Identify which cell holds the provided text, then report its (x, y) central coordinate. 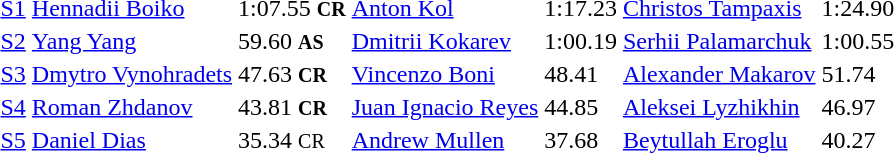
Juan Ignacio Reyes (445, 107)
Vincenzo Boni (445, 74)
Alexander Makarov (719, 74)
48.41 (581, 74)
Yang Yang (132, 41)
Aleksei Lyzhikhin (719, 107)
43.81 CR (292, 107)
1:00.19 (581, 41)
Dmitrii Kokarev (445, 41)
47.63 CR (292, 74)
44.85 (581, 107)
Dmytro Vynohradets (132, 74)
Roman Zhdanov (132, 107)
Serhii Palamarchuk (719, 41)
59.60 AS (292, 41)
